From the cell containing the given text, extract its center point as [X, Y] coordinate. 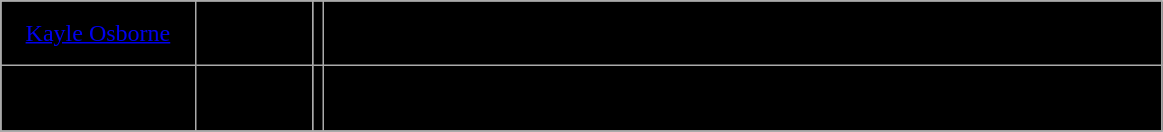
Won a 2018 NEPSAC Championship with Vermont AcademyNamed Czech Republic's MVP at the 2018 IIHF World Championship [743, 98]
Forward [254, 98]
Kalty Kaltounkova [98, 98]
Served as an assistant captain for the PWHL's Ottawa Lady SenatorsCaptured a silver medal with Canada at the IIHF U18 Women's World Championships [743, 34]
Goaltender [254, 34]
Kayle Osborne [98, 34]
